Search for the cell housing the specified text and yield its (x, y) center coordinate. 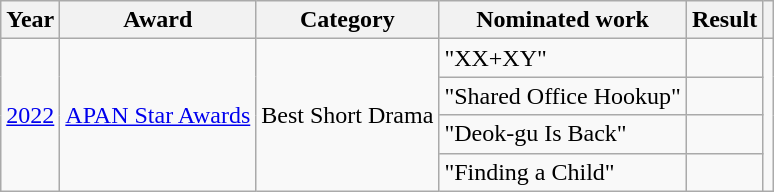
"Deok-gu Is Back" (563, 134)
Result (724, 20)
"Shared Office Hookup" (563, 96)
Category (348, 20)
APAN Star Awards (158, 115)
Year (30, 20)
2022 (30, 115)
Best Short Drama (348, 115)
Nominated work (563, 20)
Award (158, 20)
"XX+XY" (563, 58)
"Finding a Child" (563, 172)
